From the cell containing the given text, extract its center point as [x, y] coordinate. 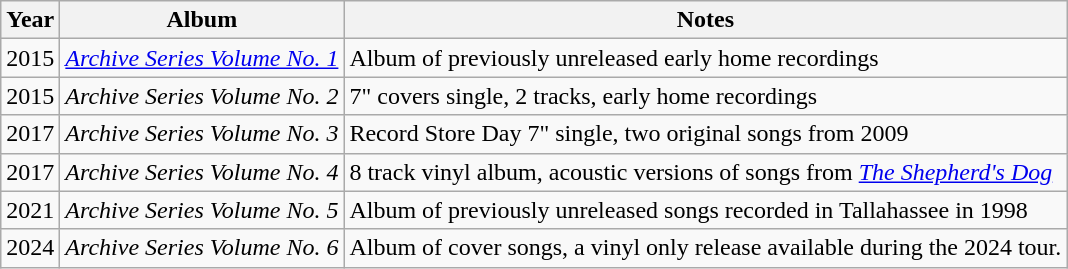
2021 [30, 210]
Archive Series Volume No. 2 [202, 96]
8 track vinyl album, acoustic versions of songs from The Shepherd's Dog [706, 172]
Archive Series Volume No. 5 [202, 210]
Record Store Day 7" single, two original songs from 2009 [706, 134]
Archive Series Volume No. 6 [202, 248]
Album [202, 20]
Archive Series Volume No. 4 [202, 172]
Year [30, 20]
Notes [706, 20]
Album of previously unreleased early home recordings [706, 58]
7" covers single, 2 tracks, early home recordings [706, 96]
Album of previously unreleased songs recorded in Tallahassee in 1998 [706, 210]
Album of cover songs, a vinyl only release available during the 2024 tour. [706, 248]
2024 [30, 248]
Archive Series Volume No. 1 [202, 58]
Archive Series Volume No. 3 [202, 134]
